Determine the (x, y) coordinate at the center of the cell enclosing the given text.  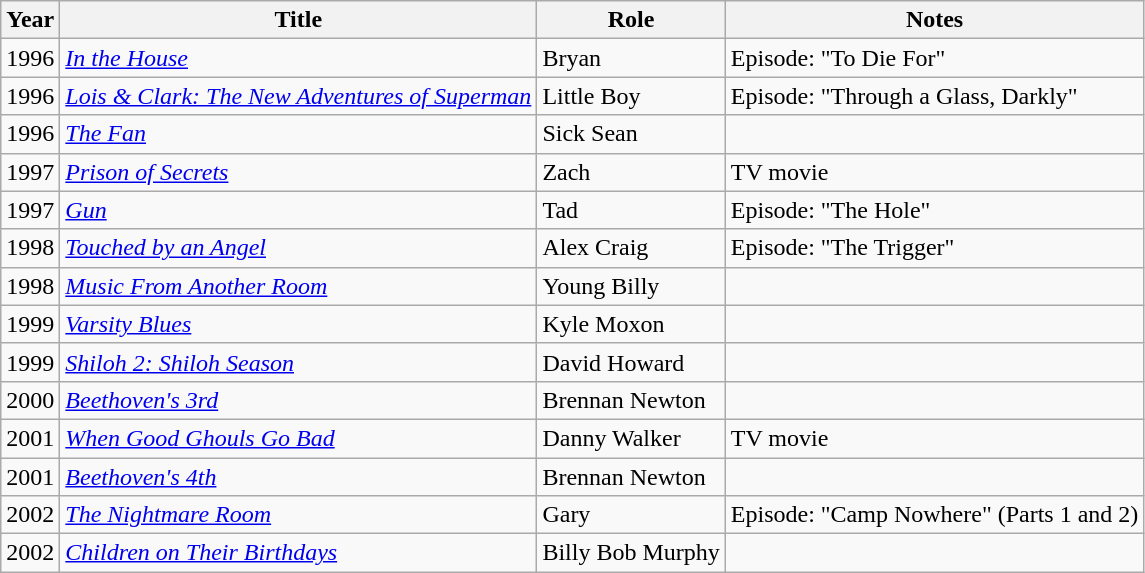
Varsity Blues (298, 324)
Little Boy (631, 96)
Billy Bob Murphy (631, 553)
Beethoven's 4th (298, 477)
In the House (298, 58)
Zach (631, 172)
Sick Sean (631, 134)
Bryan (631, 58)
Year (30, 20)
Role (631, 20)
David Howard (631, 362)
2000 (30, 400)
Touched by an Angel (298, 248)
Beethoven's 3rd (298, 400)
Lois & Clark: The New Adventures of Superman (298, 96)
The Nightmare Room (298, 515)
Children on Their Birthdays (298, 553)
Tad (631, 210)
Episode: "The Trigger" (934, 248)
Young Billy (631, 286)
Episode: "Through a Glass, Darkly" (934, 96)
Notes (934, 20)
Danny Walker (631, 438)
Music From Another Room (298, 286)
Kyle Moxon (631, 324)
Gun (298, 210)
When Good Ghouls Go Bad (298, 438)
Prison of Secrets (298, 172)
Title (298, 20)
Episode: "To Die For" (934, 58)
Episode: "The Hole" (934, 210)
The Fan (298, 134)
Gary (631, 515)
Shiloh 2: Shiloh Season (298, 362)
Alex Craig (631, 248)
Episode: "Camp Nowhere" (Parts 1 and 2) (934, 515)
